For the text-containing cell, return its midpoint in (X, Y) coordinate format. 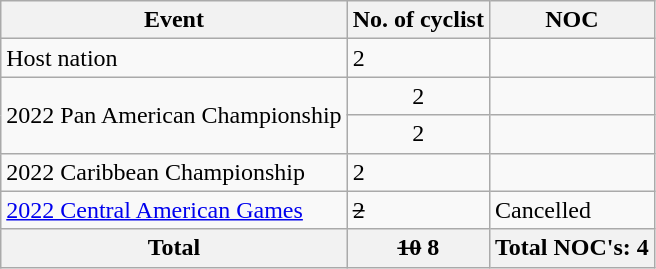
2022 Caribbean Championship (174, 172)
No. of cyclist (418, 20)
Total NOC's: 4 (572, 248)
Event (174, 20)
2022 Pan American Championship (174, 115)
10 8 (418, 248)
Total (174, 248)
Cancelled (572, 210)
2022 Central American Games (174, 210)
NOC (572, 20)
Host nation (174, 58)
